Return [X, Y] of the center of cell containing provided text 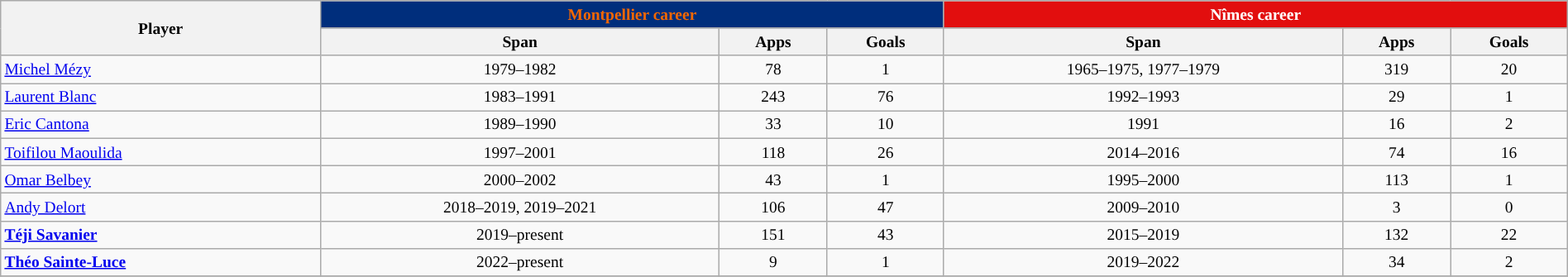
106 [773, 207]
29 [1396, 98]
10 [885, 124]
Michel Mézy [160, 69]
9 [773, 261]
113 [1396, 179]
2009–2010 [1143, 207]
Omar Belbey [160, 179]
20 [1508, 69]
Andy Delort [160, 207]
2014–2016 [1143, 152]
Montpellier career [633, 15]
2022–present [520, 261]
151 [773, 235]
47 [885, 207]
78 [773, 69]
1979–1982 [520, 69]
Téji Savanier [160, 235]
Player [160, 28]
Théo Sainte-Luce [160, 261]
1997–2001 [520, 152]
26 [885, 152]
2019–present [520, 235]
2015–2019 [1143, 235]
Laurent Blanc [160, 98]
118 [773, 152]
1991 [1143, 124]
1965–1975, 1977–1979 [1143, 69]
33 [773, 124]
2018–2019, 2019–2021 [520, 207]
74 [1396, 152]
22 [1508, 235]
34 [1396, 261]
1992–1993 [1143, 98]
319 [1396, 69]
3 [1396, 207]
0 [1508, 207]
1989–1990 [520, 124]
243 [773, 98]
Nîmes career [1255, 15]
Toifilou Maoulida [160, 152]
76 [885, 98]
1995–2000 [1143, 179]
132 [1396, 235]
2000–2002 [520, 179]
2019–2022 [1143, 261]
1983–1991 [520, 98]
Eric Cantona [160, 124]
